Pinpoint the cell where the given text exists, returning its (x, y) midpoint coordinate. 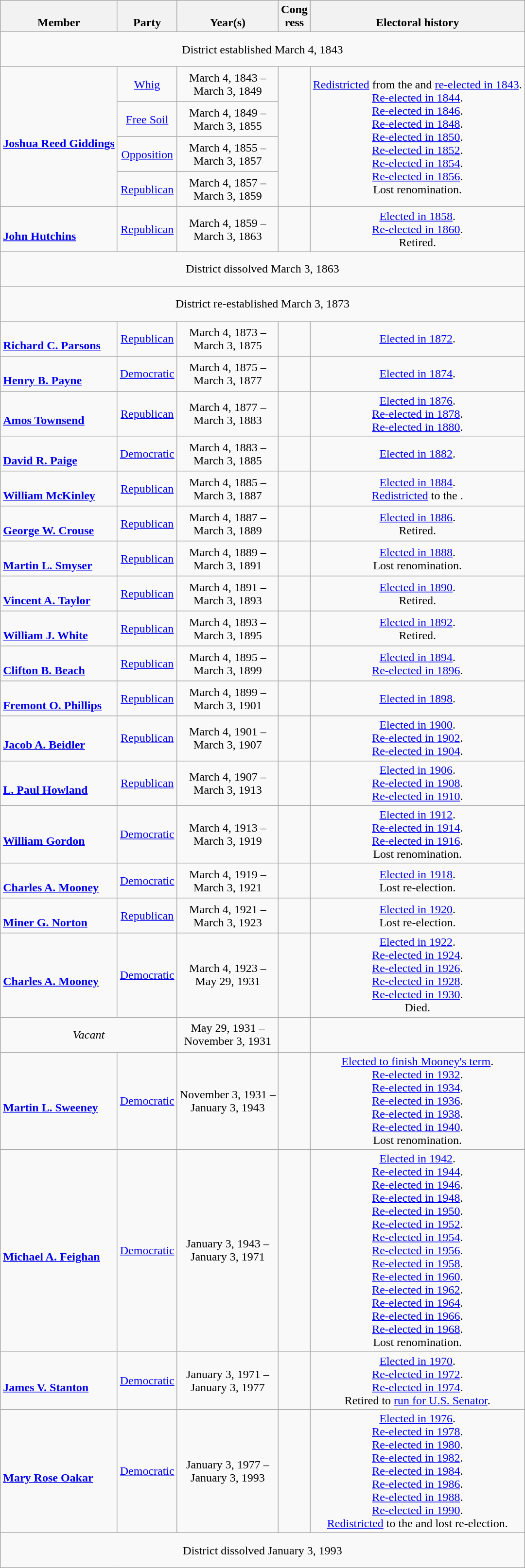
Miner G. Norton (59, 916)
Elected in 1922.Re-elected in 1924.Re-elected in 1926.Re-elected in 1928.Re-elected in 1930.Died. (417, 975)
Vincent A. Taylor (59, 594)
Elected to finish Mooney's term.Re-elected in 1932.Re-elected in 1934.Re-elected in 1936.Re-elected in 1938.Re-elected in 1940.Lost renomination. (417, 1101)
Elected in 1882. (417, 454)
March 4, 1855 –March 3, 1857 (227, 154)
January 3, 1943 –January 3, 1971 (227, 1250)
Elected in 1876.Re-elected in 1878.Re-elected in 1880. (417, 414)
William McKinley (59, 489)
March 4, 1877 –March 3, 1883 (227, 414)
March 4, 1921 –March 3, 1923 (227, 916)
March 4, 1899 –March 3, 1901 (227, 699)
David R. Paige (59, 454)
March 4, 1895 –March 3, 1899 (227, 664)
Elected in 1886.Retired. (417, 524)
Electoral history (417, 17)
Richard C. Parsons (59, 339)
Elected in 1898. (417, 699)
March 4, 1889 –March 3, 1891 (227, 559)
Congress (295, 17)
William Gordon (59, 835)
Elected in 1894.Re-elected in 1896. (417, 664)
Elected in 1872. (417, 339)
Michael A. Feighan (59, 1250)
James V. Stanton (59, 1381)
March 4, 1919 –March 3, 1921 (227, 881)
March 4, 1857 –March 3, 1859 (227, 189)
March 4, 1859 –March 3, 1863 (227, 229)
January 3, 1971 –January 3, 1977 (227, 1381)
District established March 4, 1843 (262, 50)
Year(s) (227, 17)
Elected in 1920.Lost re-election. (417, 916)
Opposition (147, 154)
Elected in 1892.Retired. (417, 629)
Henry B. Payne (59, 374)
Free Soil (147, 119)
Elected in 1884.Redistricted to the . (417, 489)
January 3, 1977 –January 3, 1993 (227, 1471)
Elected in 1970.Re-elected in 1972.Re-elected in 1974.Retired to run for U.S. Senator. (417, 1381)
Elected in 1906.Re-elected in 1908.Re-elected in 1910. (417, 783)
March 4, 1885 –March 3, 1887 (227, 489)
November 3, 1931 –January 3, 1943 (227, 1101)
May 29, 1931 –November 3, 1931 (227, 1035)
George W. Crouse (59, 524)
District dissolved January 3, 1993 (262, 1550)
Mary Rose Oakar (59, 1471)
Elected in 1918.Lost re-election. (417, 881)
March 4, 1883 –March 3, 1885 (227, 454)
Vacant (88, 1035)
Martin L. Sweeney (59, 1101)
March 4, 1923 –May 29, 1931 (227, 975)
District dissolved March 3, 1863 (262, 269)
Clifton B. Beach (59, 664)
Joshua Reed Giddings (59, 137)
L. Paul Howland (59, 783)
March 4, 1907 –March 3, 1913 (227, 783)
March 4, 1849 –March 3, 1855 (227, 119)
March 4, 1873 –March 3, 1875 (227, 339)
March 4, 1913 –March 3, 1919 (227, 835)
Jacob A. Beidler (59, 738)
March 4, 1893 –March 3, 1895 (227, 629)
Martin L. Smyser (59, 559)
Member (59, 17)
Elected in 1900.Re-elected in 1902.Re-elected in 1904. (417, 738)
March 4, 1891 –March 3, 1893 (227, 594)
Elected in 1888.Lost renomination. (417, 559)
March 4, 1901 –March 3, 1907 (227, 738)
Fremont O. Phillips (59, 699)
Elected in 1858.Re-elected in 1860.Retired. (417, 229)
William J. White (59, 629)
March 4, 1875 –March 3, 1877 (227, 374)
Elected in 1874. (417, 374)
Amos Townsend (59, 414)
March 4, 1887 –March 3, 1889 (227, 524)
Whig (147, 85)
Party (147, 17)
March 4, 1843 –March 3, 1849 (227, 85)
District re-established March 3, 1873 (262, 304)
John Hutchins (59, 229)
Elected in 1912.Re-elected in 1914.Re-elected in 1916.Lost renomination. (417, 835)
Elected in 1890.Retired. (417, 594)
